Find where the given text appears and provide that cell's center as (X, Y) coordinate. 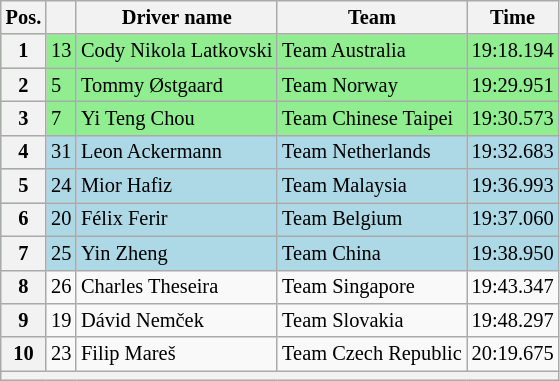
19:37.060 (513, 219)
6 (24, 219)
26 (61, 287)
Filip Mareš (176, 354)
Driver name (176, 17)
Dávid Nemček (176, 320)
19:18.194 (513, 51)
31 (61, 152)
Team Australia (372, 51)
Team Malaysia (372, 186)
19:38.950 (513, 253)
Team Czech Republic (372, 354)
Yin Zheng (176, 253)
1 (24, 51)
8 (24, 287)
3 (24, 118)
10 (24, 354)
24 (61, 186)
19:32.683 (513, 152)
Cody Nikola Latkovski (176, 51)
Team Belgium (372, 219)
Félix Ferir (176, 219)
20 (61, 219)
23 (61, 354)
4 (24, 152)
Team Chinese Taipei (372, 118)
Team (372, 17)
Team Norway (372, 85)
19:43.347 (513, 287)
19:30.573 (513, 118)
19:48.297 (513, 320)
Team Netherlands (372, 152)
19:36.993 (513, 186)
Team Slovakia (372, 320)
Team China (372, 253)
Pos. (24, 17)
13 (61, 51)
25 (61, 253)
Leon Ackermann (176, 152)
Time (513, 17)
19 (61, 320)
Yi Teng Chou (176, 118)
Mior Hafiz (176, 186)
9 (24, 320)
20:19.675 (513, 354)
Team Singapore (372, 287)
Charles Theseira (176, 287)
19:29.951 (513, 85)
Tommy Østgaard (176, 85)
2 (24, 85)
